From the cell containing the given text, extract its center point as (X, Y) coordinate. 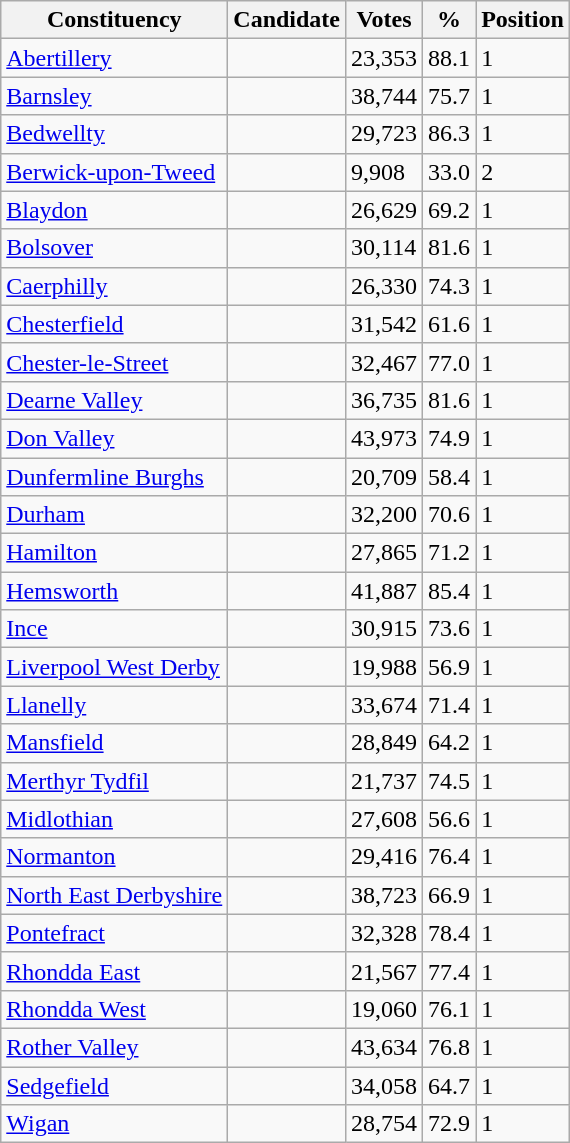
Constituency (114, 20)
74.5 (450, 781)
73.6 (450, 629)
Durham (114, 515)
Rhondda West (114, 1009)
74.9 (450, 438)
88.1 (450, 58)
74.3 (450, 286)
33,674 (384, 705)
Bedwellty (114, 134)
28,754 (384, 1124)
33.0 (450, 172)
Sedgefield (114, 1085)
Hamilton (114, 553)
61.6 (450, 324)
32,328 (384, 933)
Blaydon (114, 210)
28,849 (384, 743)
Caerphilly (114, 286)
86.3 (450, 134)
26,330 (384, 286)
71.2 (450, 553)
38,744 (384, 96)
Chester-le-Street (114, 362)
77.0 (450, 362)
Dearne Valley (114, 400)
76.8 (450, 1047)
9,908 (384, 172)
Don Valley (114, 438)
Hemsworth (114, 591)
19,988 (384, 667)
2 (523, 172)
21,737 (384, 781)
56.9 (450, 667)
70.6 (450, 515)
Berwick-upon-Tweed (114, 172)
56.6 (450, 819)
Rhondda East (114, 971)
58.4 (450, 477)
64.7 (450, 1085)
43,634 (384, 1047)
72.9 (450, 1124)
27,865 (384, 553)
30,915 (384, 629)
78.4 (450, 933)
77.4 (450, 971)
Wigan (114, 1124)
Midlothian (114, 819)
36,735 (384, 400)
29,416 (384, 857)
Llanelly (114, 705)
21,567 (384, 971)
85.4 (450, 591)
64.2 (450, 743)
27,608 (384, 819)
32,467 (384, 362)
Barnsley (114, 96)
Merthyr Tydfil (114, 781)
20,709 (384, 477)
32,200 (384, 515)
66.9 (450, 895)
Dunfermline Burghs (114, 477)
% (450, 20)
26,629 (384, 210)
31,542 (384, 324)
41,887 (384, 591)
69.2 (450, 210)
76.4 (450, 857)
Position (523, 20)
Chesterfield (114, 324)
76.1 (450, 1009)
Liverpool West Derby (114, 667)
Normanton (114, 857)
North East Derbyshire (114, 895)
23,353 (384, 58)
Rother Valley (114, 1047)
Candidate (287, 20)
19,060 (384, 1009)
38,723 (384, 895)
34,058 (384, 1085)
Votes (384, 20)
43,973 (384, 438)
Ince (114, 629)
71.4 (450, 705)
Pontefract (114, 933)
Bolsover (114, 248)
30,114 (384, 248)
Abertillery (114, 58)
Mansfield (114, 743)
75.7 (450, 96)
29,723 (384, 134)
